Output the (x, y) coordinate of the center of the cell containing the given text.  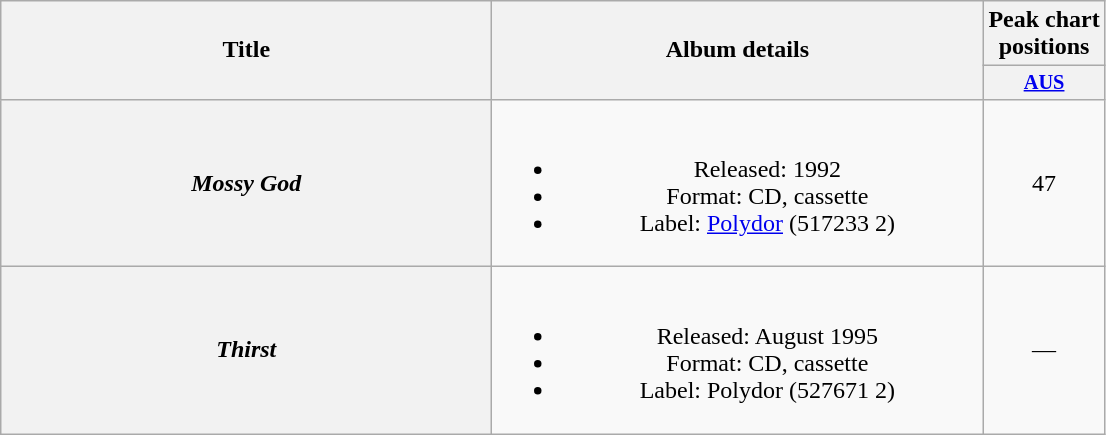
Mossy God (246, 182)
Peak chartpositions (1044, 34)
Released: 1992Format: CD, cassetteLabel: Polydor (517233 2) (738, 182)
Thirst (246, 350)
— (1044, 350)
AUS (1044, 83)
Released: August 1995Format: CD, cassetteLabel: Polydor (527671 2) (738, 350)
Title (246, 50)
Album details (738, 50)
47 (1044, 182)
